Determine the (X, Y) coordinate at the center of the cell enclosing the given text.  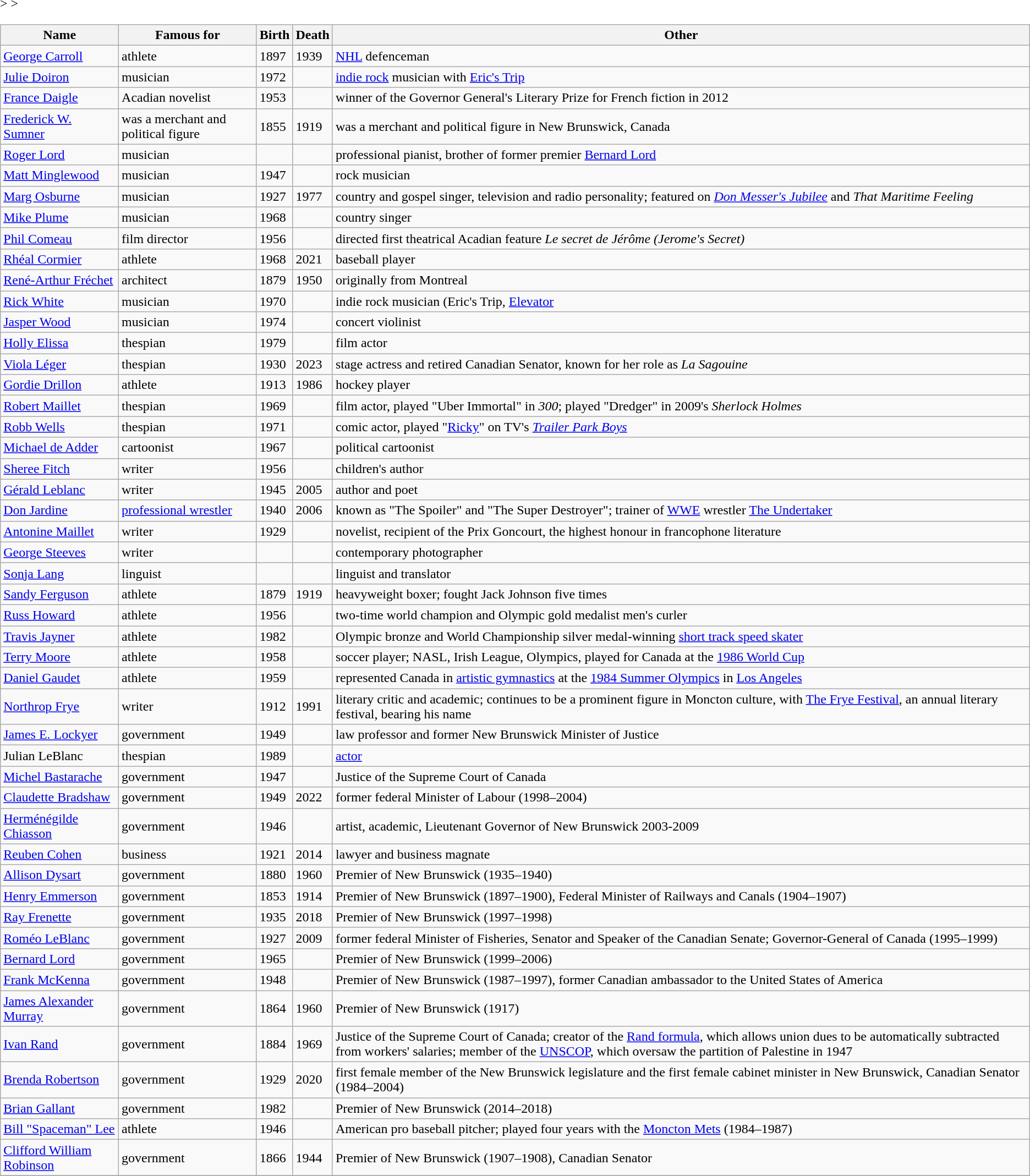
1884 (275, 1044)
George Carroll (59, 56)
1921 (275, 854)
1970 (275, 301)
known as "The Spoiler" and "The Super Destroyer"; trainer of WWE wrestler The Undertaker (681, 510)
1913 (275, 385)
Brenda Robertson (59, 1080)
Matt Minglewood (59, 175)
Clifford William Robinson (59, 1157)
concert violinist (681, 322)
political cartoonist (681, 448)
2006 (313, 510)
George Steeves (59, 552)
1979 (275, 343)
Sheree Fitch (59, 469)
hockey player (681, 385)
directed first theatrical Acadian feature Le secret de Jérôme (Jerome's Secret) (681, 238)
Russ Howard (59, 615)
2020 (313, 1080)
Olympic bronze and World Championship silver medal-winning short track speed skater (681, 636)
first female member of the New Brunswick legislature and the first female cabinet minister in New Brunswick, Canadian Senator (1984–2004) (681, 1080)
1986 (313, 385)
1853 (275, 896)
baseball player (681, 259)
Roméo LeBlanc (59, 938)
1855 (275, 127)
Justice of the Supreme Court of Canada (681, 777)
film director (188, 238)
Michel Bastarache (59, 777)
1965 (275, 959)
Bill "Spaceman" Lee (59, 1129)
Roger Lord (59, 155)
country singer (681, 217)
film actor (681, 343)
1930 (275, 364)
soccer player; NASL, Irish League, Olympics, played for Canada at the 1986 World Cup (681, 657)
Gérald Leblanc (59, 490)
Robert Maillet (59, 406)
architect (188, 280)
Bernard Lord (59, 959)
heavyweight boxer; fought Jack Johnson five times (681, 594)
rock musician (681, 175)
Northrop Frye (59, 706)
NHL defenceman (681, 56)
law professor and former New Brunswick Minister of Justice (681, 735)
Premier of New Brunswick (1997–1998) (681, 917)
linguist (188, 573)
Premier of New Brunswick (1917) (681, 1008)
Frank McKenna (59, 980)
1948 (275, 980)
novelist, recipient of the Prix Goncourt, the highest honour in francophone literature (681, 531)
1940 (275, 510)
1945 (275, 490)
Sonja Lang (59, 573)
1935 (275, 917)
1880 (275, 875)
1912 (275, 706)
Henry Emmerson (59, 896)
cartoonist (188, 448)
Herménégilde Chiasson (59, 826)
artist, academic, Lieutenant Governor of New Brunswick 2003-2009 (681, 826)
Julie Doiron (59, 77)
René-Arthur Fréchet (59, 280)
was a merchant and political figure (188, 127)
Robb Wells (59, 427)
1977 (313, 196)
Reuben Cohen (59, 854)
2014 (313, 854)
1958 (275, 657)
1974 (275, 322)
1972 (275, 77)
1991 (313, 706)
Julian LeBlanc (59, 756)
Terry Moore (59, 657)
stage actress and retired Canadian Senator, known for her role as La Sagouine (681, 364)
indie rock musician with Eric's Trip (681, 77)
Rhéal Cormier (59, 259)
Brian Gallant (59, 1108)
Frederick W. Sumner (59, 127)
professional pianist, brother of former premier Bernard Lord (681, 155)
Travis Jayner (59, 636)
Ivan Rand (59, 1044)
Don Jardine (59, 510)
Birth (275, 35)
contemporary photographer (681, 552)
Rick White (59, 301)
1866 (275, 1157)
Premier of New Brunswick (2014–2018) (681, 1108)
1989 (275, 756)
Viola Léger (59, 364)
James Alexander Murray (59, 1008)
1953 (275, 98)
represented Canada in artistic gymnastics at the 1984 Summer Olympics in Los Angeles (681, 678)
1914 (313, 896)
linguist and translator (681, 573)
Premier of New Brunswick (1907–1908), Canadian Senator (681, 1157)
professional wrestler (188, 510)
Premier of New Brunswick (1987–1997), former Canadian ambassador to the United States of America (681, 980)
France Daigle (59, 98)
Other (681, 35)
film actor, played "Uber Immortal" in 300; played "Dredger" in 2009's Sherlock Holmes (681, 406)
winner of the Governor General's Literary Prize for French fiction in 2012 (681, 98)
Name (59, 35)
1944 (313, 1157)
author and poet (681, 490)
Allison Dysart (59, 875)
Ray Frenette (59, 917)
Sandy Ferguson (59, 594)
1967 (275, 448)
1959 (275, 678)
business (188, 854)
2009 (313, 938)
former federal Minister of Labour (1998–2004) (681, 798)
2023 (313, 364)
Famous for (188, 35)
country and gospel singer, television and radio personality; featured on Don Messer's Jubilee and That Maritime Feeling (681, 196)
children's author (681, 469)
former federal Minister of Fisheries, Senator and Speaker of the Canadian Senate; Governor-General of Canada (1995–1999) (681, 938)
comic actor, played "Ricky" on TV's Trailer Park Boys (681, 427)
Jasper Wood (59, 322)
1950 (313, 280)
actor (681, 756)
James E. Lockyer (59, 735)
2005 (313, 490)
Phil Comeau (59, 238)
Marg Osburne (59, 196)
Holly Elissa (59, 343)
2018 (313, 917)
two-time world champion and Olympic gold medalist men's curler (681, 615)
2021 (313, 259)
originally from Montreal (681, 280)
Claudette Bradshaw (59, 798)
Premier of New Brunswick (1935–1940) (681, 875)
Acadian novelist (188, 98)
was a merchant and political figure in New Brunswick, Canada (681, 127)
Antonine Maillet (59, 531)
2022 (313, 798)
1971 (275, 427)
1864 (275, 1008)
indie rock musician (Eric's Trip, Elevator (681, 301)
Death (313, 35)
lawyer and business magnate (681, 854)
1939 (313, 56)
Michael de Adder (59, 448)
Premier of New Brunswick (1999–2006) (681, 959)
Premier of New Brunswick (1897–1900), Federal Minister of Railways and Canals (1904–1907) (681, 896)
Daniel Gaudet (59, 678)
1897 (275, 56)
American pro baseball pitcher; played four years with the Moncton Mets (1984–1987) (681, 1129)
Mike Plume (59, 217)
Gordie Drillon (59, 385)
